Capture the cell that displays the provided text and extract its [x, y] central coordinate. 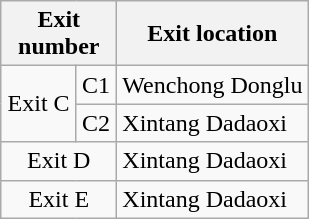
Exit C [39, 104]
Exit E [59, 199]
Exit location [212, 34]
Wenchong Donglu [212, 85]
C2 [96, 123]
C1 [96, 85]
Exit D [59, 161]
Exit number [59, 34]
